Extract the [x, y] coordinate from the center of the cell holding the provided text.  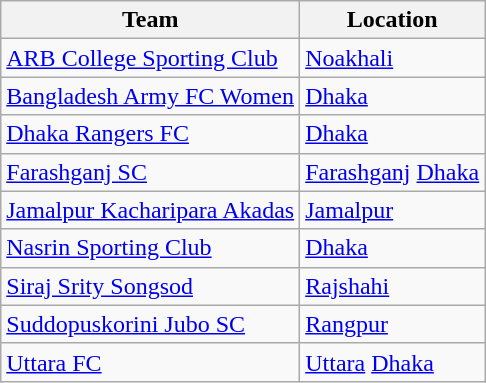
Nasrin Sporting Club [150, 248]
Farashganj SC [150, 172]
Jamalpur [392, 210]
Jamalpur Kacharipara Akadas [150, 210]
Farashganj Dhaka [392, 172]
Team [150, 20]
Noakhali [392, 58]
Rajshahi [392, 286]
Bangladesh Army FC Women [150, 96]
Location [392, 20]
Uttara FC [150, 362]
Dhaka Rangers FC [150, 134]
Rangpur [392, 324]
ARB College Sporting Club [150, 58]
Suddopuskorini Jubo SC [150, 324]
Siraj Srity Songsod [150, 286]
Uttara Dhaka [392, 362]
